Output the [X, Y] coordinate of the center of the cell containing the given text.  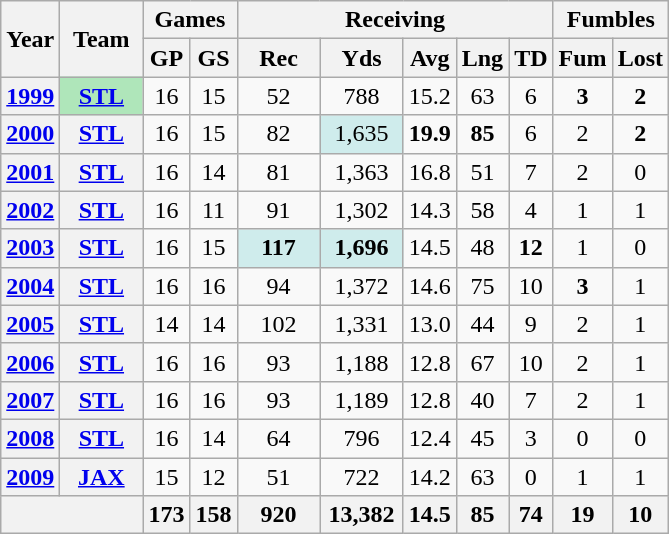
722 [362, 477]
Fum [582, 58]
102 [278, 324]
75 [482, 286]
91 [278, 210]
788 [362, 96]
Receiving [395, 20]
Team [102, 39]
9 [531, 324]
45 [482, 438]
44 [482, 324]
796 [362, 438]
1,331 [362, 324]
52 [278, 96]
1999 [30, 96]
94 [278, 286]
Games [190, 20]
48 [482, 248]
13,382 [362, 515]
19.9 [430, 134]
1,372 [362, 286]
117 [278, 248]
64 [278, 438]
2009 [30, 477]
Lng [482, 58]
Yds [362, 58]
1,635 [362, 134]
81 [278, 172]
1,188 [362, 362]
GP [166, 58]
JAX [102, 477]
158 [214, 515]
1,189 [362, 400]
Fumbles [610, 20]
Rec [278, 58]
1,302 [362, 210]
2006 [30, 362]
1,363 [362, 172]
14.6 [430, 286]
13.0 [430, 324]
12.4 [430, 438]
4 [531, 210]
2000 [30, 134]
40 [482, 400]
173 [166, 515]
82 [278, 134]
16.8 [430, 172]
Year [30, 39]
2003 [30, 248]
Avg [430, 58]
TD [531, 58]
14.3 [430, 210]
58 [482, 210]
2007 [30, 400]
1,696 [362, 248]
2004 [30, 286]
GS [214, 58]
2002 [30, 210]
920 [278, 515]
67 [482, 362]
14.2 [430, 477]
19 [582, 515]
Lost [640, 58]
15.2 [430, 96]
74 [531, 515]
2008 [30, 438]
2005 [30, 324]
2001 [30, 172]
11 [214, 210]
